Extract the [X, Y] coordinate from the center of the cell holding the provided text.  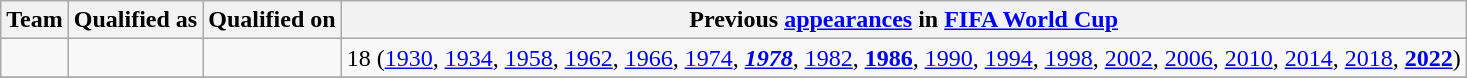
18 (1930, 1934, 1958, 1962, 1966, 1974, 1978, 1982, 1986, 1990, 1994, 1998, 2002, 2006, 2010, 2014, 2018, 2022) [904, 58]
Qualified on [272, 20]
Team [35, 20]
Qualified as [135, 20]
Previous appearances in FIFA World Cup [904, 20]
